Extract the (X, Y) coordinate from the center of the cell holding the provided text.  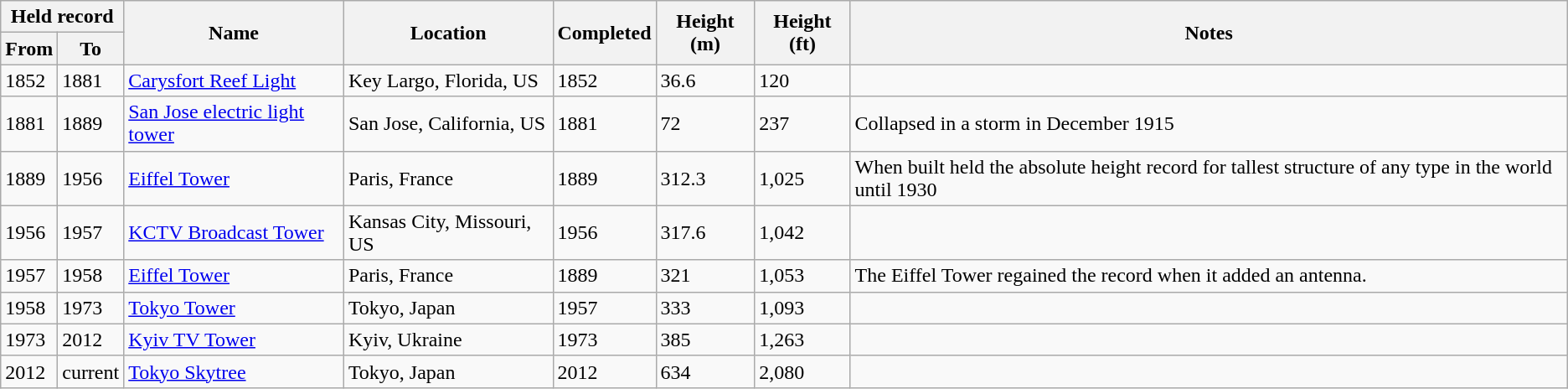
Notes (1209, 33)
333 (705, 308)
San Jose, California, US (448, 124)
Tokyo Skytree (235, 371)
385 (705, 340)
72 (705, 124)
Kyiv TV Tower (235, 340)
Name (235, 33)
1,263 (802, 340)
KCTV Broadcast Tower (235, 233)
1,042 (802, 233)
1,025 (802, 178)
San Jose electric light tower (235, 124)
Held record (62, 17)
Tokyo Tower (235, 308)
Location (448, 33)
Collapsed in a storm in December 1915 (1209, 124)
When built held the absolute height record for tallest structure of any type in the world until 1930 (1209, 178)
634 (705, 371)
Height (ft) (802, 33)
2,080 (802, 371)
The Eiffel Tower regained the record when it added an antenna. (1209, 276)
36.6 (705, 80)
317.6 (705, 233)
Kansas City, Missouri, US (448, 233)
1,093 (802, 308)
321 (705, 276)
Height (m) (705, 33)
237 (802, 124)
120 (802, 80)
Kyiv, Ukraine (448, 340)
Completed (605, 33)
current (90, 371)
Carysfort Reef Light (235, 80)
From (29, 49)
Key Largo, Florida, US (448, 80)
1,053 (802, 276)
312.3 (705, 178)
To (90, 49)
